Detect which cell encompasses the target text, then output its [X, Y] center coordinate. 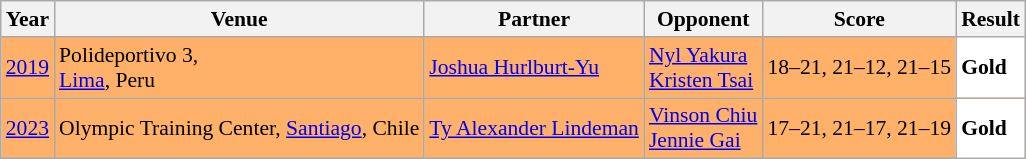
Nyl Yakura Kristen Tsai [704, 68]
Year [28, 19]
Ty Alexander Lindeman [534, 128]
Score [859, 19]
2019 [28, 68]
Joshua Hurlburt-Yu [534, 68]
Partner [534, 19]
Result [990, 19]
2023 [28, 128]
Opponent [704, 19]
Venue [239, 19]
18–21, 21–12, 21–15 [859, 68]
Vinson Chiu Jennie Gai [704, 128]
Olympic Training Center, Santiago, Chile [239, 128]
Polideportivo 3,Lima, Peru [239, 68]
17–21, 21–17, 21–19 [859, 128]
